Provide the [X, Y] coordinate of the cell's center where the given text is located.  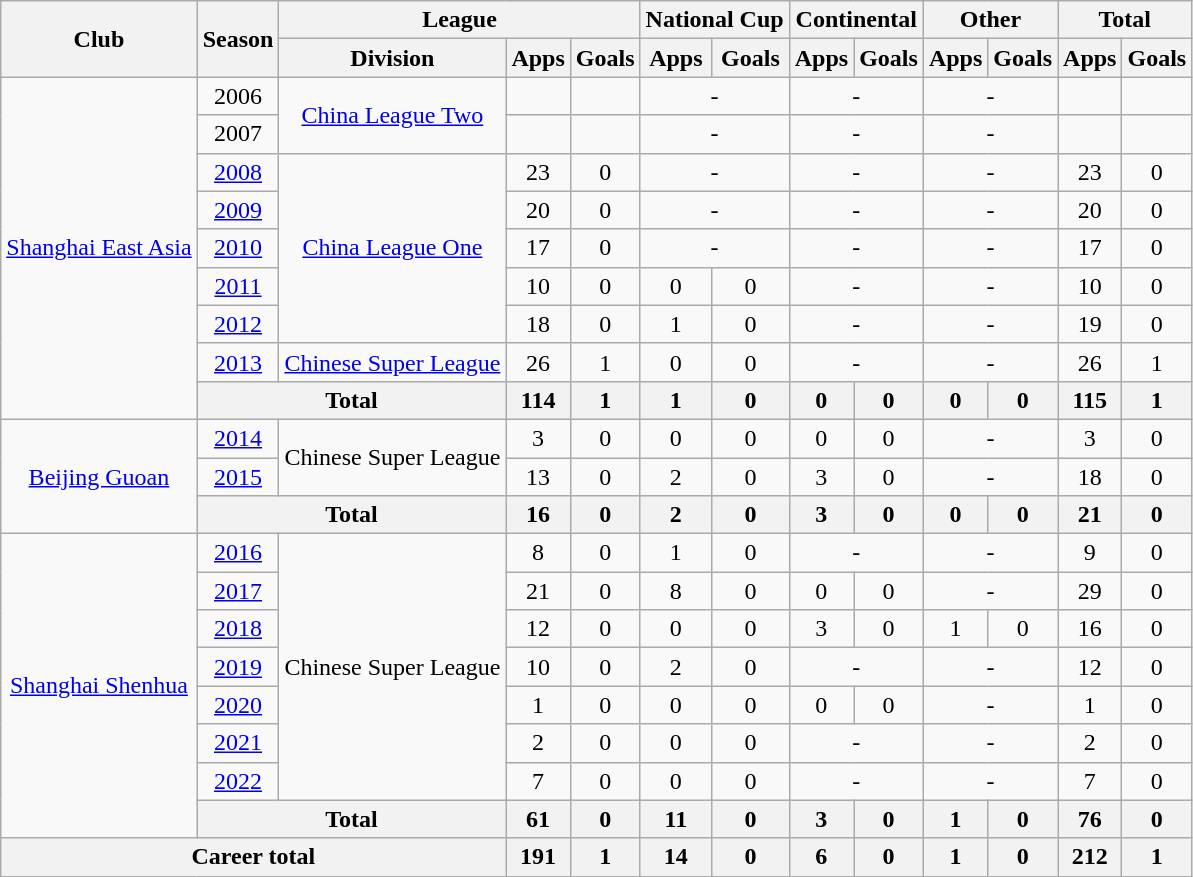
2015 [238, 477]
2019 [238, 667]
2022 [238, 781]
2008 [238, 172]
2007 [238, 134]
China League Two [392, 115]
2017 [238, 591]
Other [990, 20]
2021 [238, 743]
114 [538, 400]
National Cup [714, 20]
212 [1090, 857]
2012 [238, 324]
China League One [392, 248]
2014 [238, 438]
2018 [238, 629]
Shanghai East Asia [99, 248]
9 [1090, 553]
Beijing Guoan [99, 476]
2013 [238, 362]
11 [676, 819]
Division [392, 58]
76 [1090, 819]
2006 [238, 96]
61 [538, 819]
2011 [238, 286]
6 [821, 857]
Career total [254, 857]
League [460, 20]
115 [1090, 400]
Season [238, 39]
2016 [238, 553]
Continental [856, 20]
13 [538, 477]
2010 [238, 248]
29 [1090, 591]
Club [99, 39]
2020 [238, 705]
Shanghai Shenhua [99, 686]
19 [1090, 324]
14 [676, 857]
2009 [238, 210]
191 [538, 857]
